Find where the given text appears and provide that cell's center as (x, y) coordinate. 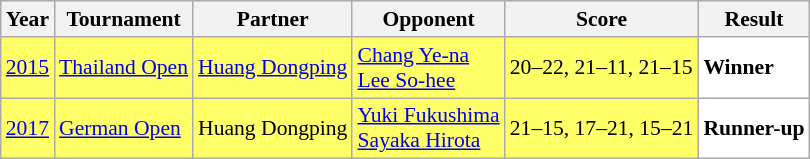
2015 (28, 68)
Result (754, 19)
Partner (272, 19)
2017 (28, 128)
Chang Ye-na Lee So-hee (428, 68)
German Open (124, 128)
Score (602, 19)
Year (28, 19)
20–22, 21–11, 21–15 (602, 68)
21–15, 17–21, 15–21 (602, 128)
Runner-up (754, 128)
Thailand Open (124, 68)
Winner (754, 68)
Tournament (124, 19)
Opponent (428, 19)
Yuki Fukushima Sayaka Hirota (428, 128)
